Output the (X, Y) coordinate of the center of the cell containing the given text.  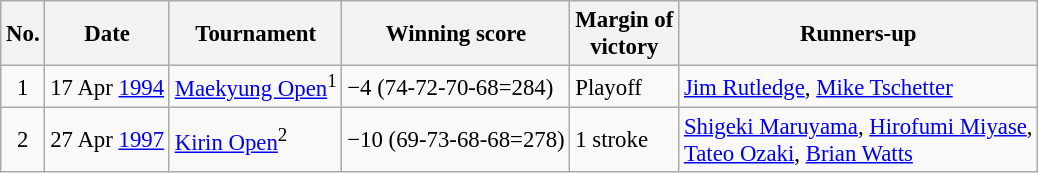
27 Apr 1997 (107, 140)
Shigeki Maruyama, Hirofumi Miyase, Tateo Ozaki, Brian Watts (858, 140)
1 stroke (624, 140)
Date (107, 34)
2 (23, 140)
Playoff (624, 87)
Kirin Open2 (256, 140)
−4 (74-72-70-68=284) (456, 87)
17 Apr 1994 (107, 87)
Tournament (256, 34)
No. (23, 34)
Winning score (456, 34)
1 (23, 87)
Margin ofvictory (624, 34)
−10 (69-73-68-68=278) (456, 140)
Jim Rutledge, Mike Tschetter (858, 87)
Runners-up (858, 34)
Maekyung Open1 (256, 87)
